Find where the given text appears and provide that cell's center as (X, Y) coordinate. 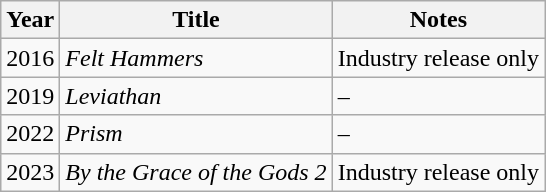
Leviathan (196, 96)
2022 (30, 134)
Felt Hammers (196, 58)
Title (196, 20)
2019 (30, 96)
2023 (30, 172)
Notes (438, 20)
Year (30, 20)
Prism (196, 134)
2016 (30, 58)
By the Grace of the Gods 2 (196, 172)
